From the cell containing the given text, extract its center point as [x, y] coordinate. 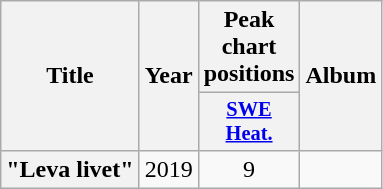
Year [168, 76]
2019 [168, 169]
SWEHeat. [249, 122]
Title [70, 76]
Album [341, 76]
"Leva livet" [70, 169]
Peak chart positions [249, 47]
9 [249, 169]
